Determine the [x, y] coordinate at the center of the cell enclosing the given text.  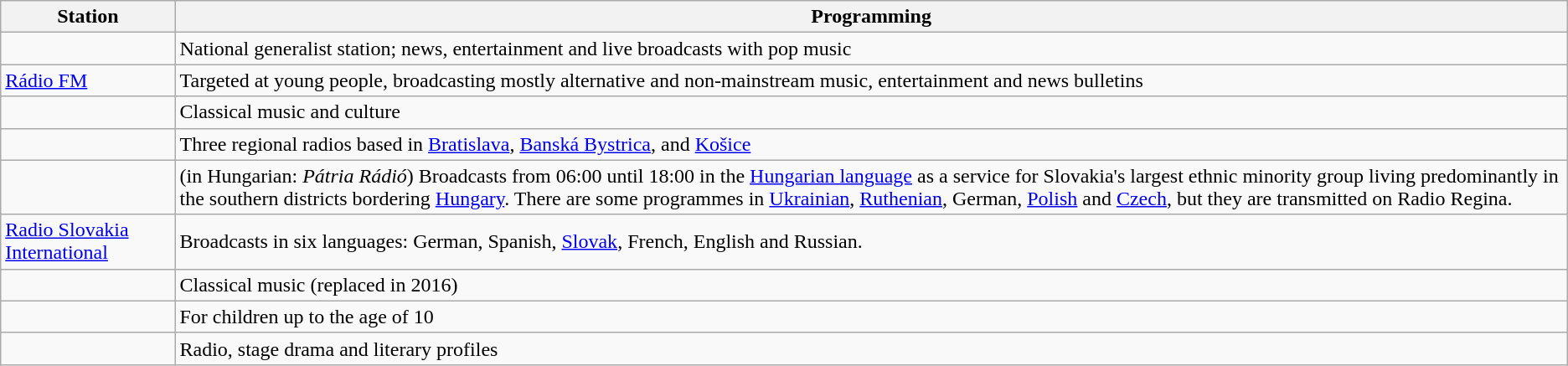
Station [88, 17]
Classical music (replaced in 2016) [871, 285]
Three regional radios based in Bratislava, Banská Bystrica, and Košice [871, 144]
Radio, stage drama and literary profiles [871, 348]
Rádio FM [88, 80]
Radio Slovakia International [88, 241]
Programming [871, 17]
Broadcasts in six languages: German, Spanish, Slovak, French, English and Russian. [871, 241]
For children up to the age of 10 [871, 317]
Classical music and culture [871, 112]
National generalist station; news, entertainment and live broadcasts with pop music [871, 49]
Targeted at young people, broadcasting mostly alternative and non-mainstream music, entertainment and news bulletins [871, 80]
